Return the [X, Y] coordinate for the center point of the cell that contains the specified text.  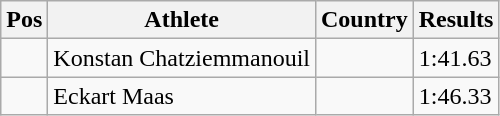
Country [364, 20]
Konstan Chatziemmanouil [182, 58]
Eckart Maas [182, 96]
Results [456, 20]
Pos [24, 20]
1:46.33 [456, 96]
Athlete [182, 20]
1:41.63 [456, 58]
